Identify which cell holds the provided text, then report its (x, y) central coordinate. 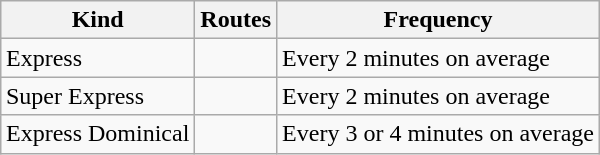
Frequency (438, 20)
Express Dominical (97, 134)
Every 3 or 4 minutes on average (438, 134)
Express (97, 58)
Super Express (97, 96)
Routes (236, 20)
Kind (97, 20)
